Determine the [x, y] coordinate at the center of the cell enclosing the given text.  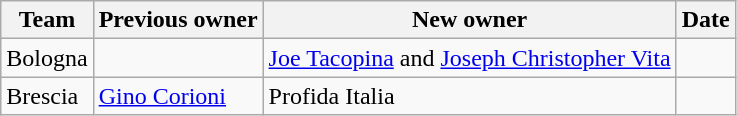
Bologna [47, 58]
Joe Tacopina and Joseph Christopher Vita [470, 58]
Gino Corioni [178, 96]
Team [47, 20]
Brescia [47, 96]
Previous owner [178, 20]
Date [706, 20]
Profida Italia [470, 96]
New owner [470, 20]
